For the text-containing cell, return its midpoint in (x, y) coordinate format. 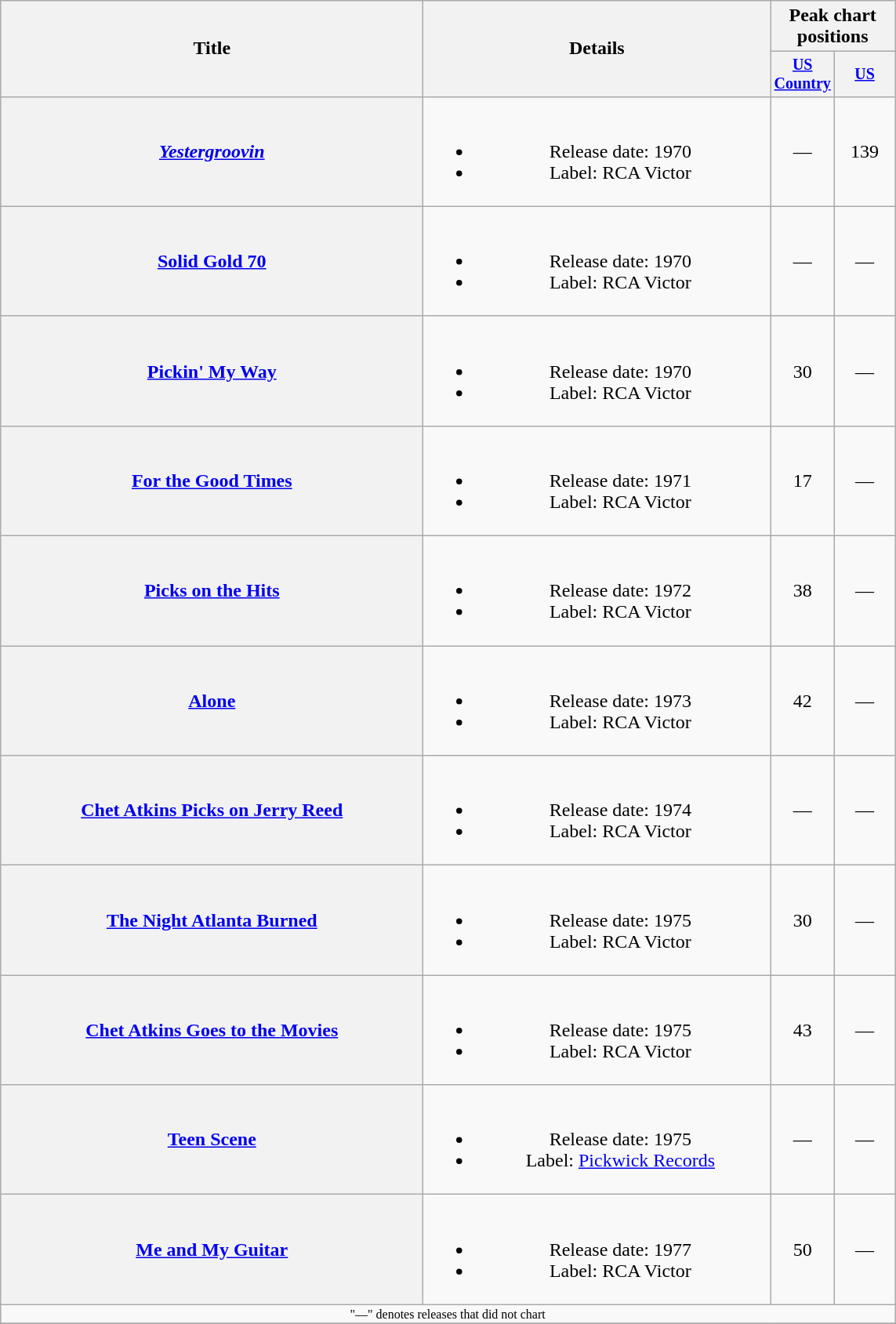
For the Good Times (212, 481)
17 (803, 481)
Release date: 1977Label: RCA Victor (597, 1250)
Yestergroovin (212, 151)
Details (597, 49)
Alone (212, 701)
Solid Gold 70 (212, 261)
Pickin' My Way (212, 371)
"—" denotes releases that did not chart (448, 1314)
US Country (803, 74)
Teen Scene (212, 1140)
Release date: 1975Label: Pickwick Records (597, 1140)
43 (803, 1030)
38 (803, 591)
US (865, 74)
50 (803, 1250)
Chet Atkins Picks on Jerry Reed (212, 811)
139 (865, 151)
Release date: 1972Label: RCA Victor (597, 591)
Release date: 1974Label: RCA Victor (597, 811)
Picks on the Hits (212, 591)
Peak chartpositions (833, 27)
42 (803, 701)
Release date: 1973Label: RCA Victor (597, 701)
Chet Atkins Goes to the Movies (212, 1030)
Me and My Guitar (212, 1250)
The Night Atlanta Burned (212, 920)
Title (212, 49)
Release date: 1971Label: RCA Victor (597, 481)
